Locate the cell with the specified text and output its [x, y] center coordinate. 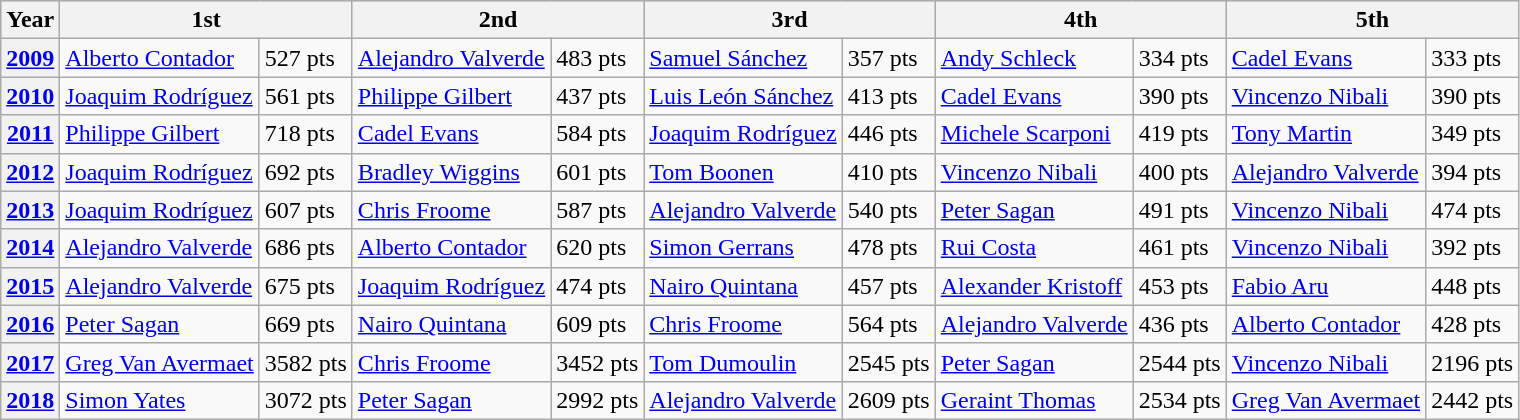
461 pts [1180, 248]
419 pts [1180, 134]
601 pts [598, 172]
Rui Costa [1034, 248]
Luis León Sánchez [743, 96]
Simon Yates [160, 400]
2992 pts [598, 400]
3rd [790, 20]
718 pts [306, 134]
478 pts [888, 248]
392 pts [1472, 248]
564 pts [888, 324]
527 pts [306, 58]
2015 [30, 286]
2009 [30, 58]
2196 pts [1472, 362]
620 pts [598, 248]
400 pts [1180, 172]
428 pts [1472, 324]
2544 pts [1180, 362]
410 pts [888, 172]
357 pts [888, 58]
436 pts [1180, 324]
1st [206, 20]
Tom Boonen [743, 172]
675 pts [306, 286]
2545 pts [888, 362]
692 pts [306, 172]
540 pts [888, 210]
584 pts [598, 134]
2013 [30, 210]
587 pts [598, 210]
394 pts [1472, 172]
3072 pts [306, 400]
Michele Scarponi [1034, 134]
334 pts [1180, 58]
2016 [30, 324]
686 pts [306, 248]
457 pts [888, 286]
Simon Gerrans [743, 248]
2012 [30, 172]
2010 [30, 96]
Fabio Aru [1326, 286]
Geraint Thomas [1034, 400]
4th [1080, 20]
333 pts [1472, 58]
448 pts [1472, 286]
609 pts [598, 324]
3452 pts [598, 362]
437 pts [598, 96]
2534 pts [1180, 400]
2014 [30, 248]
Tony Martin [1326, 134]
2018 [30, 400]
561 pts [306, 96]
349 pts [1472, 134]
2011 [30, 134]
2nd [498, 20]
483 pts [598, 58]
5th [1372, 20]
Alexander Kristoff [1034, 286]
669 pts [306, 324]
453 pts [1180, 286]
Bradley Wiggins [451, 172]
3582 pts [306, 362]
2609 pts [888, 400]
607 pts [306, 210]
Tom Dumoulin [743, 362]
491 pts [1180, 210]
413 pts [888, 96]
2017 [30, 362]
2442 pts [1472, 400]
Year [30, 20]
Andy Schleck [1034, 58]
446 pts [888, 134]
Samuel Sánchez [743, 58]
